Locate the cell with the specified text and output its (X, Y) center coordinate. 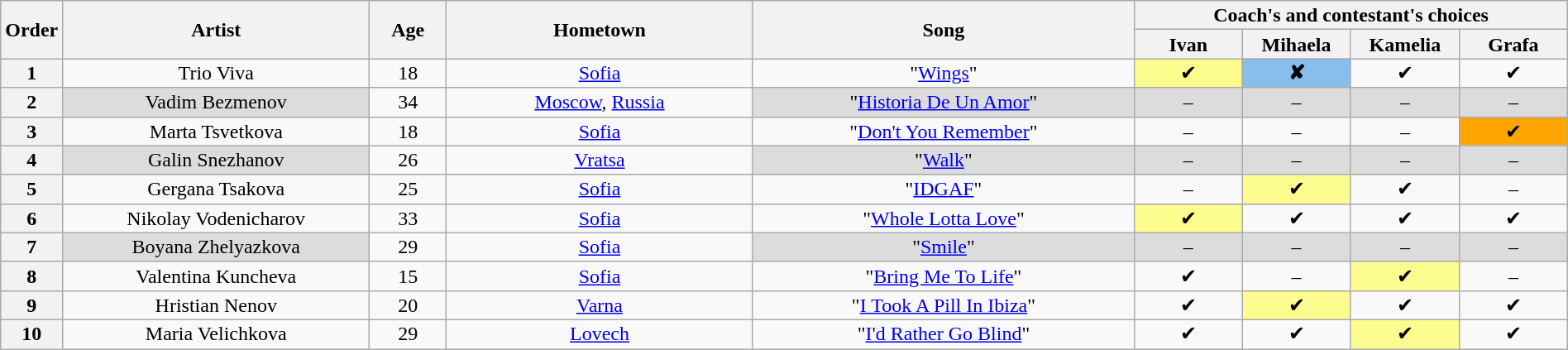
Kamelia (1404, 45)
Ivan (1188, 45)
Age (409, 30)
Vratsa (600, 161)
26 (409, 161)
Mihaela (1297, 45)
1 (31, 73)
Galin Snezhanov (217, 161)
20 (409, 304)
Hometown (600, 30)
Valentina Kuncheva (217, 276)
3 (31, 131)
"Don't You Remember" (944, 131)
"Wings" (944, 73)
"Walk" (944, 161)
33 (409, 218)
"IDGAF" (944, 189)
✘ (1297, 73)
Gergana Tsakova (217, 189)
Nikolay Vodenicharov (217, 218)
"Historia De Un Amor" (944, 103)
Artist (217, 30)
Hristian Nenov (217, 304)
Maria Velichkova (217, 334)
Coach's and contestant's choices (1351, 15)
Varna (600, 304)
Order (31, 30)
Grafa (1513, 45)
Song (944, 30)
"I'd Rather Go Blind" (944, 334)
15 (409, 276)
"I Took A Pill In Ibiza" (944, 304)
Vadim Bezmenov (217, 103)
5 (31, 189)
9 (31, 304)
8 (31, 276)
"Whole Lotta Love" (944, 218)
Marta Tsvetkova (217, 131)
Boyana Zhelyazkova (217, 247)
34 (409, 103)
2 (31, 103)
Lovech (600, 334)
7 (31, 247)
"Bring Me To Life" (944, 276)
"Smile" (944, 247)
25 (409, 189)
4 (31, 161)
Trio Viva (217, 73)
6 (31, 218)
10 (31, 334)
Moscow, Russia (600, 103)
